Search for the cell housing the specified text and yield its (X, Y) center coordinate. 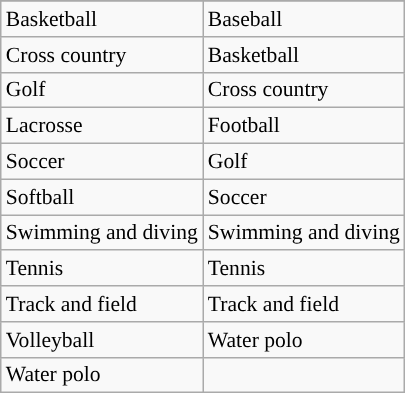
Lacrosse (102, 126)
Volleyball (102, 340)
Baseball (304, 19)
Football (304, 126)
Softball (102, 197)
